Pinpoint the cell where the given text exists, returning its (x, y) midpoint coordinate. 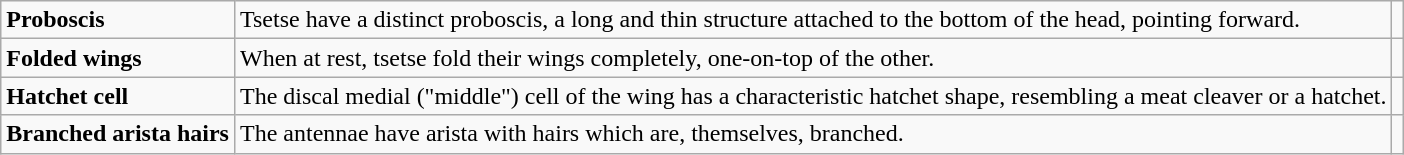
Folded wings (118, 58)
Proboscis (118, 20)
The discal medial ("middle") cell of the wing has a characteristic hatchet shape, resembling a meat cleaver or a hatchet. (812, 96)
The antennae have arista with hairs which are, themselves, branched. (812, 134)
Tsetse have a distinct proboscis, a long and thin structure attached to the bottom of the head, pointing forward. (812, 20)
Branched arista hairs (118, 134)
When at rest, tsetse fold their wings completely, one-on-top of the other. (812, 58)
Hatchet cell (118, 96)
